Return (X, Y) of the center of cell containing provided text 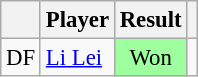
Won (150, 58)
DF (21, 58)
Player (77, 20)
Result (150, 20)
Li Lei (77, 58)
